Provide the (x, y) coordinate of the cell's center where the given text is located.  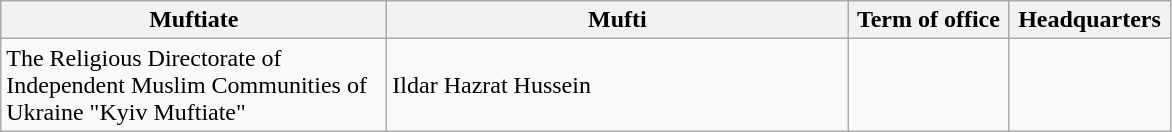
Term of office (928, 20)
The Religious Directorate of Independent Muslim Communities of Ukraine "Kyiv Muftiate" (194, 85)
Muftiate (194, 20)
Ildar Hazrat Hussein (618, 85)
Headquarters (1090, 20)
Mufti (618, 20)
